Identify which cell holds the provided text, then report its [X, Y] central coordinate. 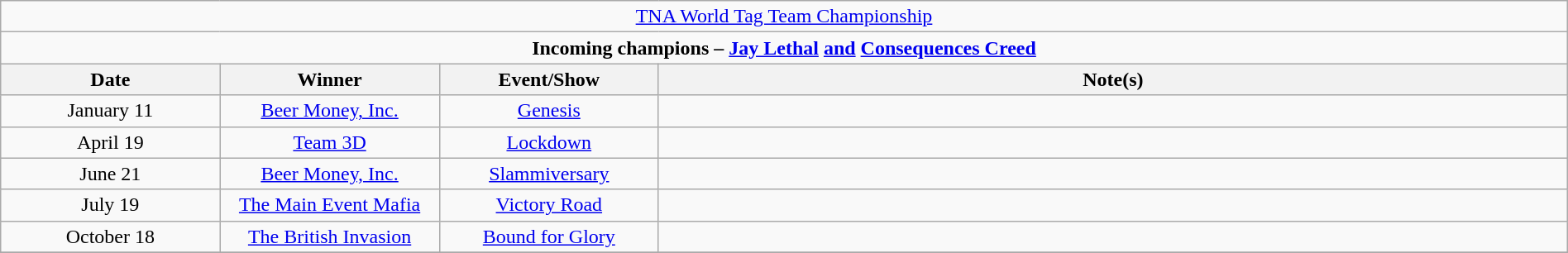
Bound for Glory [549, 236]
Event/Show [549, 79]
Note(s) [1113, 79]
Victory Road [549, 205]
June 21 [111, 174]
Winner [329, 79]
April 19 [111, 142]
Team 3D [329, 142]
The Main Event Mafia [329, 205]
Date [111, 79]
Slammiversary [549, 174]
January 11 [111, 111]
July 19 [111, 205]
The British Invasion [329, 236]
Lockdown [549, 142]
TNA World Tag Team Championship [784, 17]
Incoming champions – Jay Lethal and Consequences Creed [784, 48]
October 18 [111, 236]
Genesis [549, 111]
